Return the (x, y) coordinate for the center point of the cell that contains the specified text.  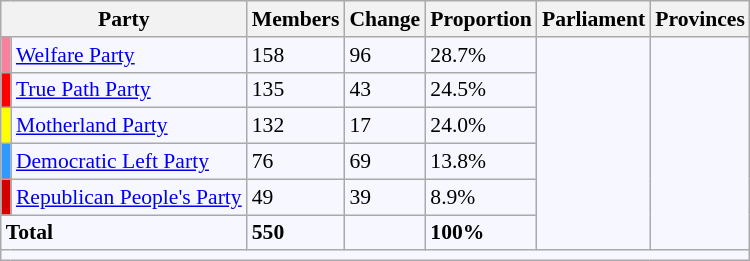
True Path Party (129, 90)
Democratic Left Party (129, 162)
Republican People's Party (129, 197)
49 (296, 197)
24.0% (481, 126)
Party (124, 19)
28.7% (481, 55)
Parliament (594, 19)
550 (296, 233)
96 (384, 55)
8.9% (481, 197)
24.5% (481, 90)
17 (384, 126)
158 (296, 55)
69 (384, 162)
43 (384, 90)
Welfare Party (129, 55)
Provinces (700, 19)
76 (296, 162)
13.8% (481, 162)
Members (296, 19)
Change (384, 19)
Motherland Party (129, 126)
Proportion (481, 19)
135 (296, 90)
132 (296, 126)
100% (481, 233)
Total (124, 233)
39 (384, 197)
